Output the (x, y) coordinate of the center of the cell containing the given text.  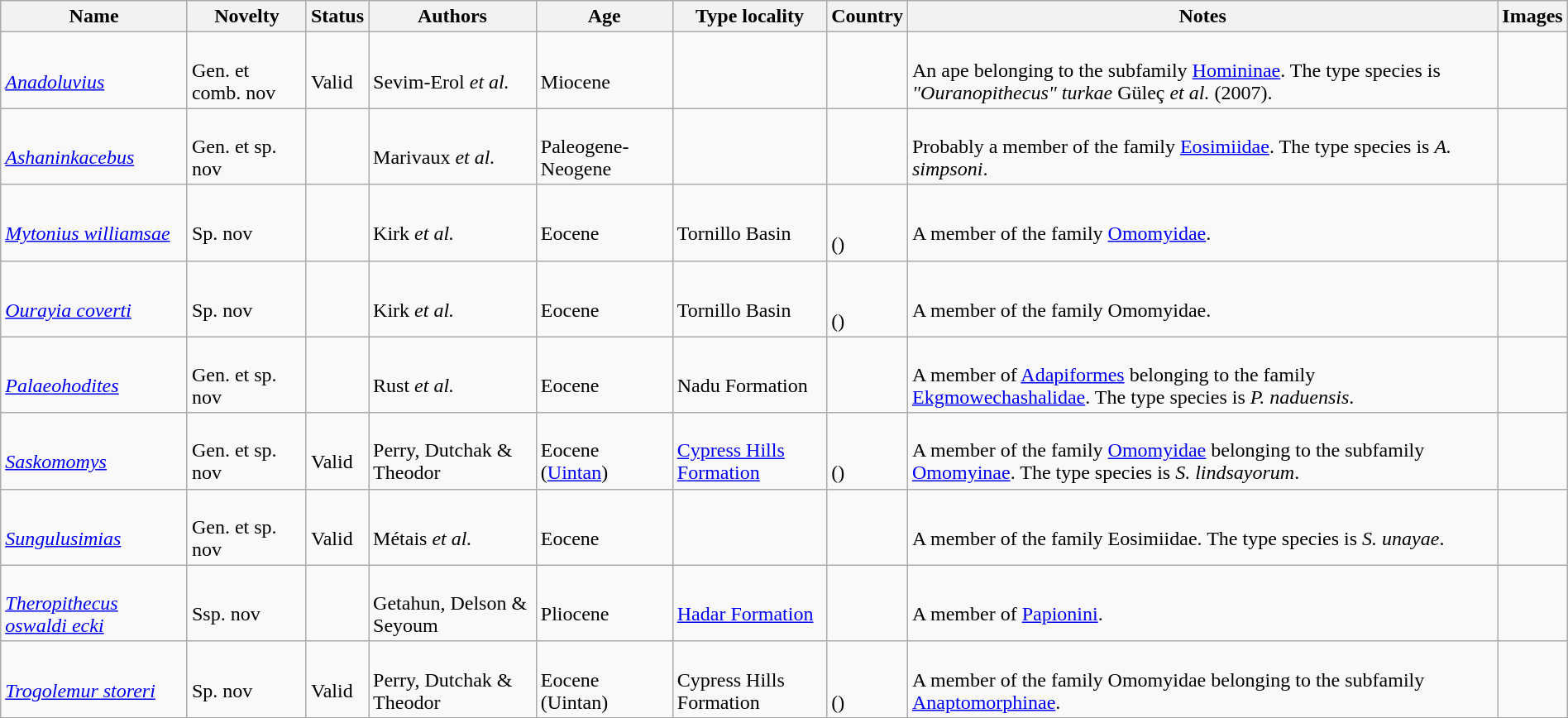
A member of the family Omomyidae belonging to the subfamily Omomyinae. The type species is S. lindsayorum. (1202, 451)
Trogolemur storeri (94, 679)
Sevim-Erol et al. (453, 70)
Paleogene-Neogene (604, 146)
Name (94, 17)
Rust et al. (453, 375)
Ssp. nov (246, 603)
Anadoluvius (94, 70)
Authors (453, 17)
Pliocene (604, 603)
Marivaux et al. (453, 146)
Novelty (246, 17)
Type locality (749, 17)
Gen. et comb. nov (246, 70)
Notes (1202, 17)
Nadu Formation (749, 375)
A member of the family Eosimiidae. The type species is S. unayae. (1202, 527)
Métais et al. (453, 527)
Ourayia coverti (94, 299)
Country (868, 17)
Getahun, Delson & Seyoum (453, 603)
Mytonius williamsae (94, 223)
Images (1532, 17)
Miocene (604, 70)
Saskomomys (94, 451)
Probably a member of the family Eosimiidae. The type species is A. simpsoni. (1202, 146)
Sungulusimias (94, 527)
A member of Papionini. (1202, 603)
Hadar Formation (749, 603)
A member of Adapiformes belonging to the family Ekgmowechashalidae. The type species is P. naduensis. (1202, 375)
A member of the family Omomyidae belonging to the subfamily Anaptomorphinae. (1202, 679)
Theropithecus oswaldi ecki (94, 603)
Palaeohodites (94, 375)
Status (337, 17)
An ape belonging to the subfamily Homininae. The type species is "Ouranopithecus" turkae Güleç et al. (2007). (1202, 70)
Ashaninkacebus (94, 146)
Age (604, 17)
